Output the (x, y) coordinate of the center of the cell containing the given text.  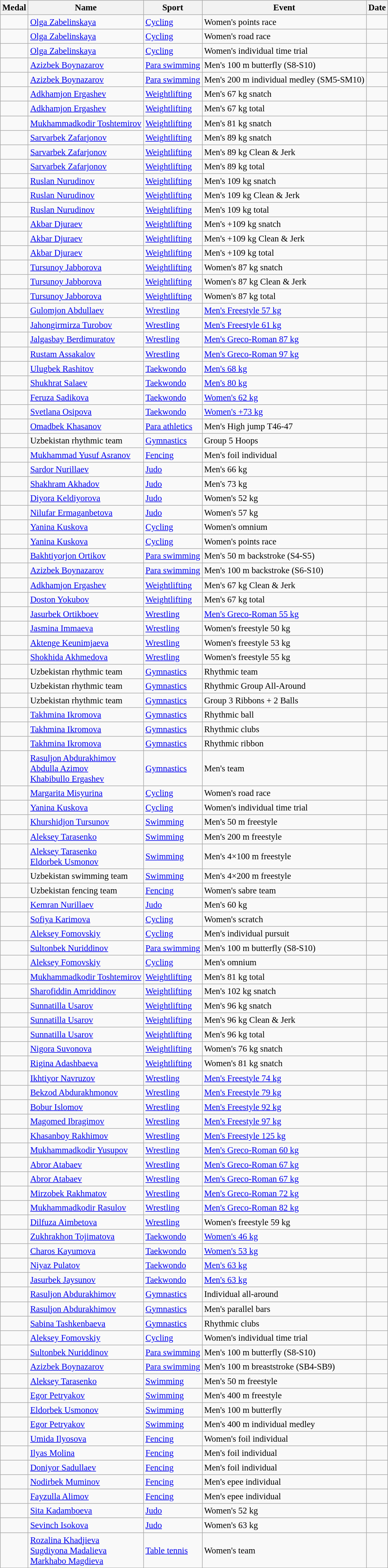
Men's individual pursuit (284, 934)
Kemran Nurillaev (86, 905)
Medal (15, 8)
Men's 109 kg Clean & Jerk (284, 195)
Men's 67 kg snatch (284, 94)
Rustam Assakalov (86, 354)
Men's 81 kg snatch (284, 123)
Bakhtiyorjon Ortikov (86, 556)
Jahongirmirza Turobov (86, 325)
Women's 87 kg total (284, 296)
Men's 200 m freestyle (284, 837)
Nigora Suvonova (86, 1049)
Charos Kayumova (86, 1251)
Men's 68 kg (284, 369)
Bobur Islomov (86, 1107)
Nilufar Ermaganbetova (86, 513)
Shokhida Akhmedova (86, 657)
Men's 89 kg total (284, 166)
Men's 400 m freestyle (284, 1396)
Sport (173, 8)
Sevinch Isokova (86, 1525)
Shakhram Akhadov (86, 484)
Women's 81 kg snatch (284, 1064)
Magomed Ibragimov (86, 1121)
Date (377, 8)
Women's 63 kg (284, 1525)
Sharofiddin Amriddinov (86, 991)
Women's foil individual (284, 1439)
Ulugbek Rashitov (86, 369)
Svetlana Osipova (86, 412)
Men's Freestyle 57 kg (284, 311)
Para athletics (173, 426)
Sita Kadamboeva (86, 1511)
Omadbek Khasanov (86, 426)
Men's +109 kg snatch (284, 224)
Nodirbek Muminov (86, 1482)
Doniyor Sadullaev (86, 1468)
Men's 50 m backstroke (S4-S5) (284, 556)
Umida Ilyosova (86, 1439)
Men's Greco-Roman 82 kg (284, 1208)
Men's 96 kg Clean & Jerk (284, 1020)
Men's 96 kg total (284, 1035)
Feruza Sadikova (86, 397)
Mukhammad Yusuf Asranov (86, 455)
Men's Freestyle 74 kg (284, 1078)
Men's 60 kg (284, 905)
Aleksey TarasenkoEldorbek Usmonov (86, 856)
Men's Freestyle 97 kg (284, 1121)
Men's 89 kg Clean & Jerk (284, 152)
Mirzobek Rakhmatov (86, 1193)
Men's Greco-Roman 55 kg (284, 614)
Men's 400 m individual medley (284, 1424)
Jasurbek Jaysunov (86, 1280)
Rhythmic ball (284, 715)
Name (86, 8)
Zukhrakhon Tojimatova (86, 1237)
Men's 66 kg (284, 470)
Men's 100 m backstroke (S6-S10) (284, 571)
Gulomjon Abdullaev (86, 311)
Individual all-around (284, 1295)
Doston Yokubov (86, 599)
Mukhammadkodir Rasulov (86, 1208)
Diyora Keldiyorova (86, 498)
Men's Greco-Roman 72 kg (284, 1193)
Men's 96 kg snatch (284, 1006)
Khasanboy Rakhimov (86, 1136)
Men's 73 kg (284, 484)
Bekzod Abdurakhmonov (86, 1092)
Men's 81 kg total (284, 977)
Men's 200 m individual medley (SM5-SM10) (284, 80)
Jasurbek Ortikboev (86, 614)
Men's 4×200 m freestyle (284, 876)
Sabina Tashkenbaeva (86, 1323)
Jalgasbay Berdimuratov (86, 340)
Khurshidjon Tursunov (86, 822)
Ikhtiyor Navruzov (86, 1078)
Men's Greco-Roman 60 kg (284, 1150)
Men's Greco-Roman 87 kg (284, 340)
Uzbekistan swimming team (86, 876)
Women's freestyle 53 kg (284, 643)
Women's freestyle 59 kg (284, 1222)
Rozalina KhadjievaSugdiyona MadalievaMarkhabo Magdieva (86, 1550)
Shukhrat Salaev (86, 383)
Men's 4×100 m freestyle (284, 856)
Women's team (284, 1550)
Men's 67 kg Clean & Jerk (284, 585)
Men's Greco-Roman 97 kg (284, 354)
Men's Freestyle 92 kg (284, 1107)
Men's 109 kg snatch (284, 181)
Aktenge Keunimjaeva (86, 643)
Men's 80 kg (284, 383)
Women's 46 kg (284, 1237)
Women's sabre team (284, 890)
Rhythmic ribbon (284, 744)
Women's 53 kg (284, 1251)
Women's 87 kg Clean & Jerk (284, 282)
Men's 89 kg snatch (284, 137)
Men's +109 kg Clean & Jerk (284, 238)
Men's 109 kg total (284, 210)
Jasmina Immaeva (86, 628)
Women's 62 kg (284, 397)
Men's Freestyle 79 kg (284, 1092)
Sofiya Karimova (86, 919)
Women's freestyle 55 kg (284, 657)
Women's 87 kg snatch (284, 268)
Men's 100 m butterfly (284, 1410)
Rhythmic Group All-Around (284, 686)
Men's 102 kg snatch (284, 991)
Women's omnium (284, 527)
Fayzulla Alimov (86, 1497)
Men's omnium (284, 963)
Event (284, 8)
Men's High jump T46-47 (284, 426)
Sardor Nurillaev (86, 470)
Women's +73 kg (284, 412)
Women's freestyle 50 kg (284, 628)
Men's team (284, 769)
Rhythmic team (284, 672)
Men's Freestyle 61 kg (284, 325)
Men's +109 kg total (284, 253)
Dilfuza Aimbetova (86, 1222)
Rigina Adashbaeva (86, 1064)
Margarita Misyurina (86, 793)
Mukhammadkodir Yusupov (86, 1150)
Men's Freestyle 125 kg (284, 1136)
Ilyas Molina (86, 1453)
Eldorbek Usmonov (86, 1410)
Rasuljon AbdurakhimovAbdulla AzimovKhabibullo Ergashev (86, 769)
Women's 57 kg (284, 513)
Niyaz Pulatov (86, 1265)
Table tennis (173, 1550)
Men's parallel bars (284, 1309)
Women's scratch (284, 919)
Uzbekistan fencing team (86, 890)
Women's 76 kg snatch (284, 1049)
Men's 100 m breaststroke (SB4-SB9) (284, 1367)
Group 3 Ribbons + 2 Balls (284, 700)
Group 5 Hoops (284, 441)
